Pinpoint the cell where the given text exists, returning its [X, Y] midpoint coordinate. 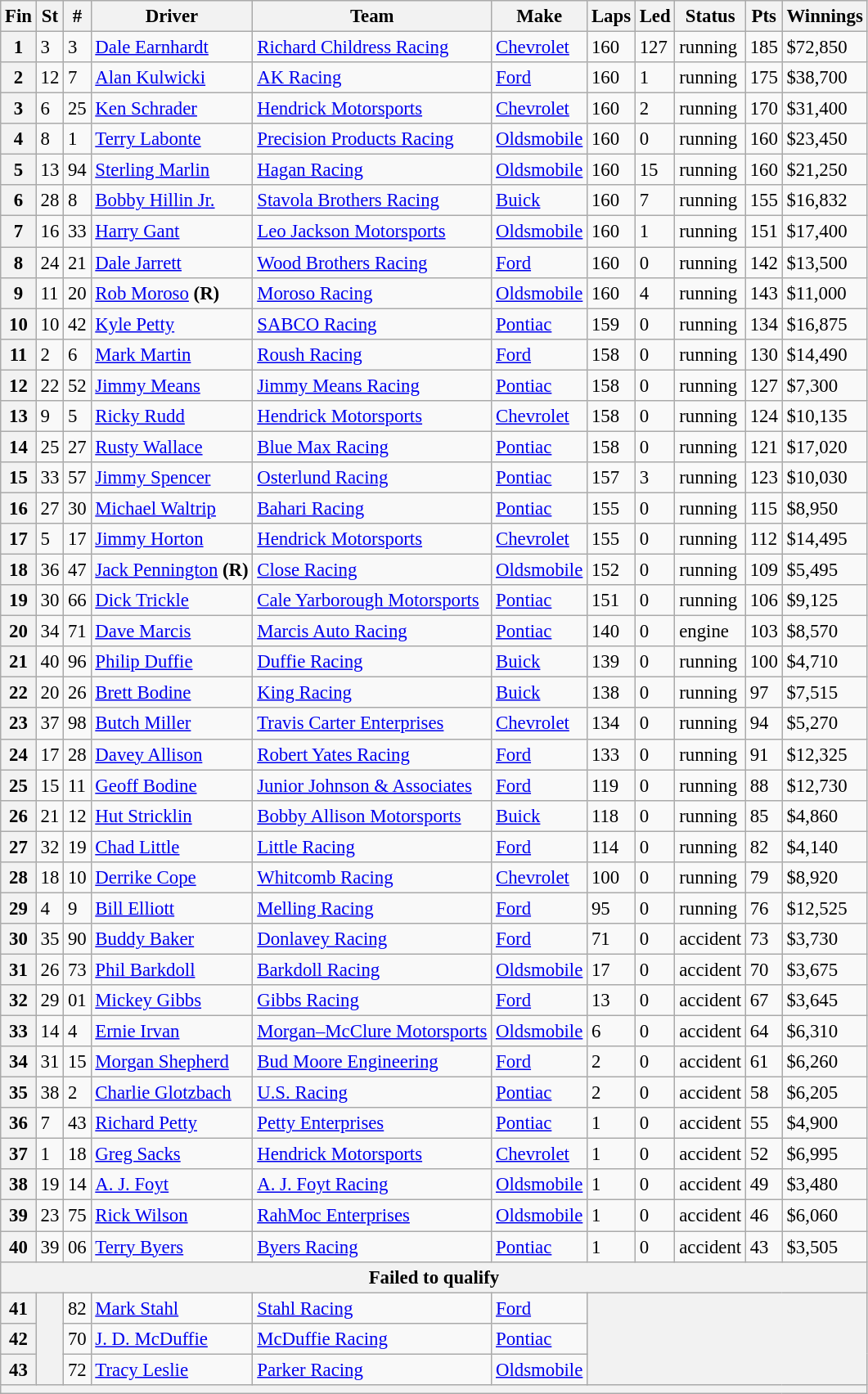
118 [612, 816]
Butch Miller [172, 724]
$5,270 [825, 724]
$4,900 [825, 1123]
Michael Waltrip [172, 508]
112 [764, 539]
$8,570 [825, 632]
J. D. McDuffie [172, 1338]
AK Racing [372, 78]
66 [77, 600]
170 [764, 109]
85 [764, 816]
SABCO Racing [372, 324]
$9,125 [825, 600]
Ricky Rudd [172, 416]
Philip Duffie [172, 662]
$3,645 [825, 1001]
Leo Jackson Motorsports [372, 232]
64 [764, 1032]
Roush Racing [372, 354]
75 [77, 1216]
Junior Johnson & Associates [372, 785]
Parker Racing [372, 1369]
Fin [19, 16]
Petty Enterprises [372, 1123]
72 [77, 1369]
Rusty Wallace [172, 447]
Mickey Gibbs [172, 1001]
98 [77, 724]
Little Racing [372, 847]
Richard Childress Racing [372, 47]
Bobby Hillin Jr. [172, 200]
A. J. Foyt Racing [372, 1185]
114 [612, 847]
Failed to qualify [434, 1277]
Tracy Leslie [172, 1369]
Morgan–McClure Motorsports [372, 1032]
Dave Marcis [172, 632]
Pts [764, 16]
Bill Elliott [172, 908]
Harry Gant [172, 232]
61 [764, 1062]
$17,400 [825, 232]
Stavola Brothers Racing [372, 200]
$72,850 [825, 47]
Phil Barkdoll [172, 969]
Marcis Auto Racing [372, 632]
133 [612, 754]
$10,030 [825, 478]
175 [764, 78]
$13,500 [825, 263]
Charlie Glotzbach [172, 1093]
$31,400 [825, 109]
# [77, 16]
Donlavey Racing [372, 939]
49 [764, 1185]
Derrike Cope [172, 878]
Buddy Baker [172, 939]
106 [764, 600]
$12,525 [825, 908]
King Racing [372, 693]
Byers Racing [372, 1247]
58 [764, 1093]
$3,675 [825, 969]
Winnings [825, 16]
Jimmy Spencer [172, 478]
Davey Allison [172, 754]
McDuffie Racing [372, 1338]
Rob Moroso (R) [172, 293]
$16,832 [825, 200]
Osterlund Racing [372, 478]
$6,205 [825, 1093]
152 [612, 570]
Bahari Racing [372, 508]
$14,490 [825, 354]
$11,000 [825, 293]
Blue Max Racing [372, 447]
Led [654, 16]
Stahl Racing [372, 1308]
01 [77, 1001]
Wood Brothers Racing [372, 263]
$38,700 [825, 78]
$6,995 [825, 1154]
engine [710, 632]
Dick Trickle [172, 600]
$8,920 [825, 878]
$6,310 [825, 1032]
123 [764, 478]
Brett Bodine [172, 693]
Duffie Racing [372, 662]
Team [372, 16]
96 [77, 662]
$6,060 [825, 1216]
139 [612, 662]
46 [764, 1216]
Dale Earnhardt [172, 47]
67 [764, 1001]
143 [764, 293]
Precision Products Racing [372, 139]
Bobby Allison Motorsports [372, 816]
138 [612, 693]
Cale Yarborough Motorsports [372, 600]
185 [764, 47]
$3,730 [825, 939]
57 [77, 478]
$16,875 [825, 324]
Rick Wilson [172, 1216]
95 [612, 908]
Greg Sacks [172, 1154]
$7,300 [825, 385]
U.S. Racing [372, 1093]
109 [764, 570]
97 [764, 693]
Jimmy Means Racing [372, 385]
Jack Pennington (R) [172, 570]
Mark Martin [172, 354]
$7,515 [825, 693]
$23,450 [825, 139]
$12,325 [825, 754]
RahMoc Enterprises [372, 1216]
Morgan Shepherd [172, 1062]
$3,505 [825, 1247]
Barkdoll Racing [372, 969]
41 [19, 1308]
06 [77, 1247]
115 [764, 508]
$8,950 [825, 508]
47 [77, 570]
130 [764, 354]
Geoff Bodine [172, 785]
$14,495 [825, 539]
Richard Petty [172, 1123]
Melling Racing [372, 908]
Chad Little [172, 847]
88 [764, 785]
159 [612, 324]
Laps [612, 16]
$21,250 [825, 170]
121 [764, 447]
Close Racing [372, 570]
Alan Kulwicki [172, 78]
$5,495 [825, 570]
Dale Jarrett [172, 263]
157 [612, 478]
A. J. Foyt [172, 1185]
$10,135 [825, 416]
140 [612, 632]
$3,480 [825, 1185]
St [49, 16]
Bud Moore Engineering [372, 1062]
103 [764, 632]
Moroso Racing [372, 293]
Ernie Irvan [172, 1032]
55 [764, 1123]
$4,710 [825, 662]
Driver [172, 16]
Make [540, 16]
Whitcomb Racing [372, 878]
Sterling Marlin [172, 170]
$6,260 [825, 1062]
$12,730 [825, 785]
Hut Stricklin [172, 816]
Travis Carter Enterprises [372, 724]
119 [612, 785]
Terry Labonte [172, 139]
91 [764, 754]
Jimmy Horton [172, 539]
$4,140 [825, 847]
Ken Schrader [172, 109]
124 [764, 416]
Hagan Racing [372, 170]
142 [764, 263]
79 [764, 878]
Jimmy Means [172, 385]
Gibbs Racing [372, 1001]
Mark Stahl [172, 1308]
Status [710, 16]
$17,020 [825, 447]
Terry Byers [172, 1247]
76 [764, 908]
90 [77, 939]
Kyle Petty [172, 324]
Robert Yates Racing [372, 754]
$4,860 [825, 816]
